Pinpoint the cell where the given text exists, returning its (X, Y) midpoint coordinate. 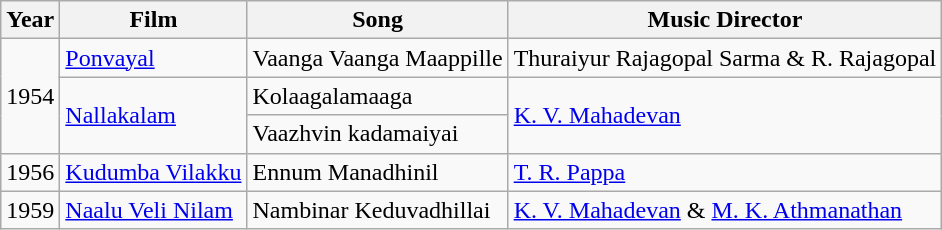
Naalu Veli Nilam (154, 210)
Nallakalam (154, 115)
Nambinar Keduvadhillai (378, 210)
Vaazhvin kadamaiyai (378, 134)
Vaanga Vaanga Maappille (378, 58)
Ponvayal (154, 58)
Music Director (725, 20)
Kudumba Vilakku (154, 172)
Thuraiyur Rajagopal Sarma & R. Rajagopal (725, 58)
1956 (30, 172)
T. R. Pappa (725, 172)
Song (378, 20)
K. V. Mahadevan (725, 115)
1959 (30, 210)
Ennum Manadhinil (378, 172)
K. V. Mahadevan & M. K. Athmanathan (725, 210)
Kolaagalamaaga (378, 96)
1954 (30, 96)
Year (30, 20)
Film (154, 20)
